From the cell containing the given text, extract its center point as (x, y) coordinate. 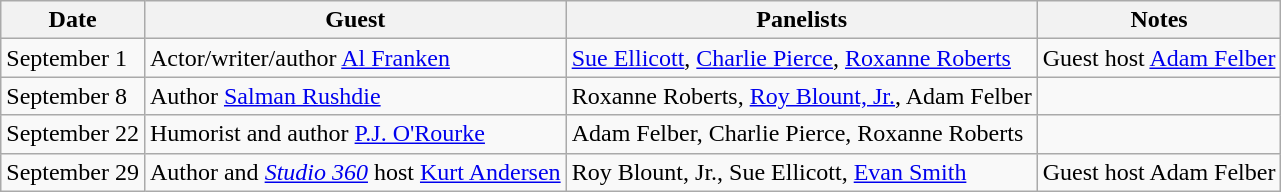
September 1 (73, 58)
September 22 (73, 134)
Guest (355, 20)
Adam Felber, Charlie Pierce, Roxanne Roberts (802, 134)
Actor/writer/author Al Franken (355, 58)
Author and Studio 360 host Kurt Andersen (355, 172)
Date (73, 20)
Notes (1159, 20)
Humorist and author P.J. O'Rourke (355, 134)
Panelists (802, 20)
September 29 (73, 172)
Roy Blount, Jr., Sue Ellicott, Evan Smith (802, 172)
Roxanne Roberts, Roy Blount, Jr., Adam Felber (802, 96)
September 8 (73, 96)
Author Salman Rushdie (355, 96)
Sue Ellicott, Charlie Pierce, Roxanne Roberts (802, 58)
